Output the [X, Y] coordinate of the center of the cell containing the given text.  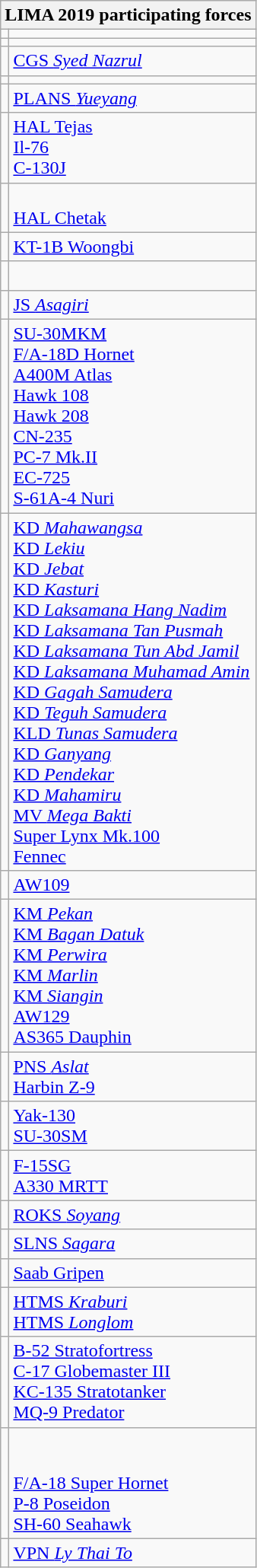
AW109 [132, 885]
CGS Syed Nazrul [132, 61]
LIMA 2019 participating forces [128, 15]
F/A-18 Super HornetP-8 PoseidonSH-60 Seahawk [132, 1483]
SU-30MKMF/A-18D HornetA400M AtlasHawk 108Hawk 208CN-235PC-7 Mk.IIEC-725S-61A-4 Nuri [132, 416]
SLNS Sagara [132, 1244]
JS Asagiri [132, 304]
ROKS Soyang [132, 1215]
HTMS KraburiHTMS Longlom [132, 1312]
HAL TejasIl-76C-130J [132, 148]
KM PekanKM Bagan DatukKM PerwiraKM MarlinKM SianginAW129AS365 Dauphin [132, 976]
HAL Chetak [132, 207]
KT-1B Woongbi [132, 247]
PLANS Yueyang [132, 98]
PNS AslatHarbin Z-9 [132, 1076]
Saab Gripen [132, 1273]
Yak-130SU-30SM [132, 1127]
B-52 StratofortressC-17 Globemaster IIIKC-135 StratotankerMQ-9 Predator [132, 1382]
VPN Ly Thai To [132, 1553]
F-15SGA330 MRTT [132, 1175]
